Scan for the cell matching the given text and deliver its (x, y) coordinate at center. 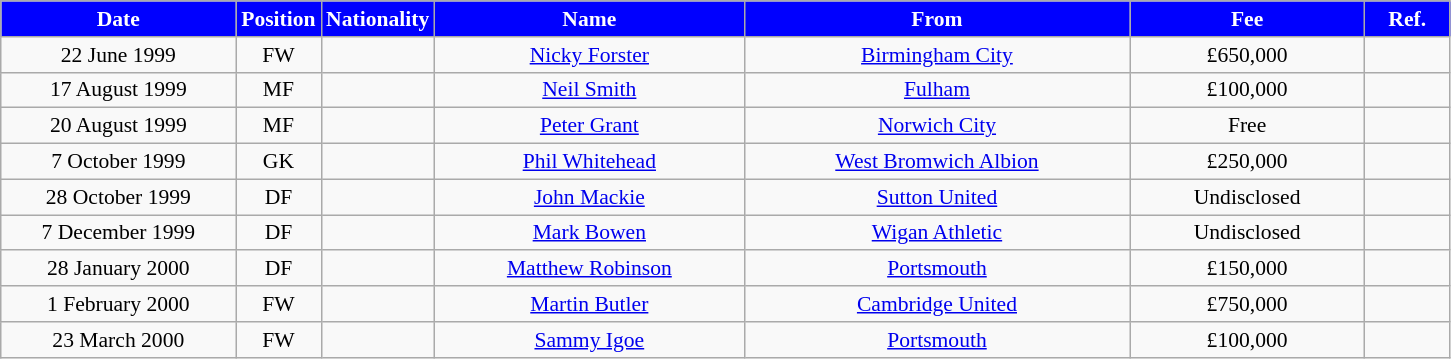
Mark Bowen (589, 233)
£750,000 (1248, 304)
20 August 1999 (118, 126)
Nicky Forster (589, 55)
Sutton United (936, 197)
GK (278, 162)
West Bromwich Albion (936, 162)
£250,000 (1248, 162)
Phil Whitehead (589, 162)
Birmingham City (936, 55)
22 June 1999 (118, 55)
Name (589, 19)
17 August 1999 (118, 90)
1 February 2000 (118, 304)
Peter Grant (589, 126)
Nationality (378, 19)
23 March 2000 (118, 340)
£150,000 (1248, 269)
Neil Smith (589, 90)
28 January 2000 (118, 269)
Fee (1248, 19)
Martin Butler (589, 304)
Free (1248, 126)
Date (118, 19)
Wigan Athletic (936, 233)
7 October 1999 (118, 162)
John Mackie (589, 197)
Fulham (936, 90)
7 December 1999 (118, 233)
Norwich City (936, 126)
28 October 1999 (118, 197)
Position (278, 19)
Cambridge United (936, 304)
Matthew Robinson (589, 269)
From (936, 19)
Sammy Igoe (589, 340)
£650,000 (1248, 55)
Ref. (1408, 19)
